Locate the cell with the specified text and output its [X, Y] center coordinate. 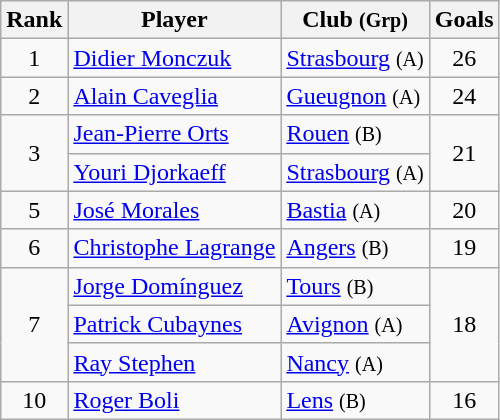
Bastia (A) [355, 210]
Ray Stephen [174, 362]
Rank [34, 20]
18 [464, 324]
19 [464, 248]
Nancy (A) [355, 362]
10 [34, 400]
Didier Monczuk [174, 58]
21 [464, 153]
2 [34, 96]
3 [34, 153]
Patrick Cubaynes [174, 324]
20 [464, 210]
Jean-Pierre Orts [174, 134]
Player [174, 20]
Goals [464, 20]
Club (Grp) [355, 20]
Gueugnon (A) [355, 96]
Christophe Lagrange [174, 248]
Angers (B) [355, 248]
Alain Caveglia [174, 96]
Jorge Domínguez [174, 286]
5 [34, 210]
Rouen (B) [355, 134]
Avignon (A) [355, 324]
Tours (B) [355, 286]
7 [34, 324]
Lens (B) [355, 400]
1 [34, 58]
16 [464, 400]
6 [34, 248]
José Morales [174, 210]
24 [464, 96]
Youri Djorkaeff [174, 172]
26 [464, 58]
Roger Boli [174, 400]
